Locate the cell with the specified text and output its (X, Y) center coordinate. 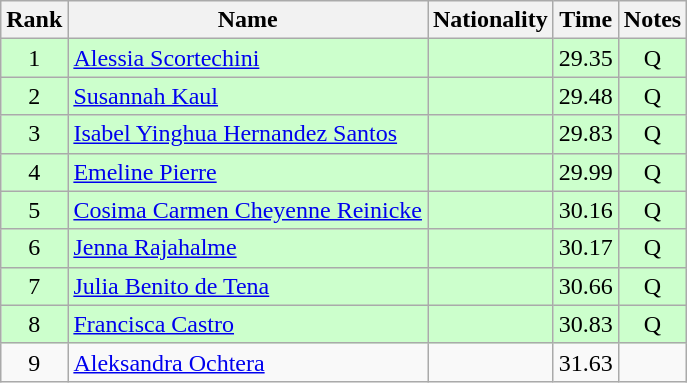
Jenna Rajahalme (248, 248)
Francisca Castro (248, 324)
Nationality (491, 20)
2 (34, 96)
7 (34, 286)
30.16 (586, 210)
Notes (652, 20)
Cosima Carmen Cheyenne Reinicke (248, 210)
3 (34, 134)
Aleksandra Ochtera (248, 362)
8 (34, 324)
Rank (34, 20)
6 (34, 248)
Emeline Pierre (248, 172)
29.99 (586, 172)
31.63 (586, 362)
1 (34, 58)
Name (248, 20)
9 (34, 362)
29.35 (586, 58)
Isabel Yinghua Hernandez Santos (248, 134)
Susannah Kaul (248, 96)
30.66 (586, 286)
29.48 (586, 96)
Time (586, 20)
29.83 (586, 134)
Julia Benito de Tena (248, 286)
4 (34, 172)
30.17 (586, 248)
Alessia Scortechini (248, 58)
30.83 (586, 324)
5 (34, 210)
